Output the [x, y] coordinate of the center of the cell containing the given text.  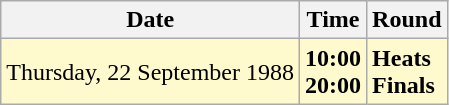
HeatsFinals [407, 72]
Time [334, 20]
Thursday, 22 September 1988 [150, 72]
10:0020:00 [334, 72]
Round [407, 20]
Date [150, 20]
